Return (X, Y) of the center of cell containing provided text 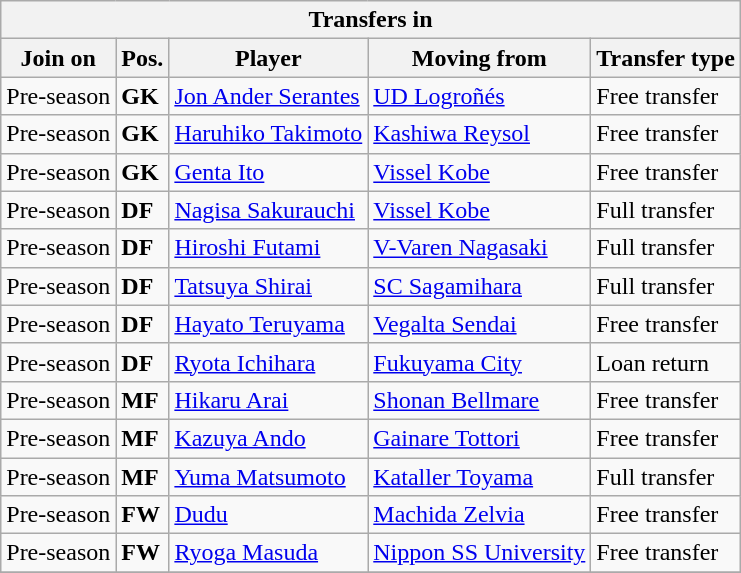
Moving from (480, 58)
Yuma Matsumoto (268, 477)
Player (268, 58)
Genta Ito (268, 172)
Fukuyama City (480, 362)
Kashiwa Reysol (480, 134)
Kataller Toyama (480, 477)
Nippon SS University (480, 553)
Pos. (142, 58)
Nagisa Sakurauchi (268, 210)
Dudu (268, 515)
Transfer type (666, 58)
UD Logroñés (480, 96)
Haruhiko Takimoto (268, 134)
Loan return (666, 362)
Machida Zelvia (480, 515)
Ryota Ichihara (268, 362)
Transfers in (371, 20)
Hikaru Arai (268, 400)
Shonan Bellmare (480, 400)
Hiroshi Futami (268, 248)
Vegalta Sendai (480, 324)
Ryoga Masuda (268, 553)
V-Varen Nagasaki (480, 248)
Kazuya Ando (268, 438)
Jon Ander Serantes (268, 96)
SC Sagamihara (480, 286)
Join on (58, 58)
Hayato Teruyama (268, 324)
Tatsuya Shirai (268, 286)
Gainare Tottori (480, 438)
